Find where the given text appears and provide that cell's center as (x, y) coordinate. 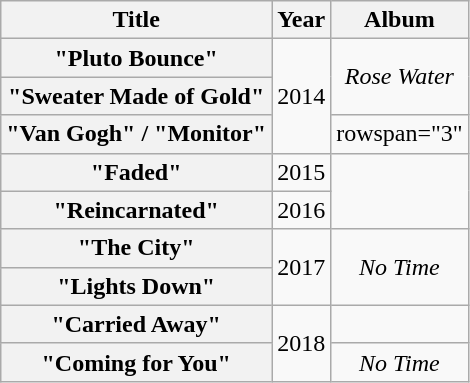
Year (302, 20)
2018 (302, 343)
"Reincarnated" (136, 210)
"Van Gogh" / "Monitor" (136, 134)
Rose Water (400, 77)
"The City" (136, 248)
Album (400, 20)
2014 (302, 96)
"Lights Down" (136, 286)
Title (136, 20)
"Pluto Bounce" (136, 58)
2016 (302, 210)
2017 (302, 267)
"Coming for You" (136, 362)
2015 (302, 172)
"Faded" (136, 172)
"Carried Away" (136, 324)
rowspan="3" (400, 134)
"Sweater Made of Gold" (136, 96)
